Return (X, Y) of the center of cell containing provided text 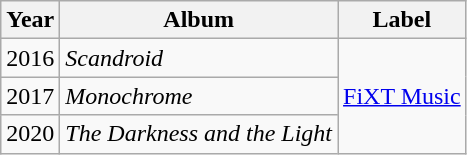
Monochrome (199, 96)
2016 (30, 58)
Year (30, 20)
Album (199, 20)
2017 (30, 96)
2020 (30, 134)
Label (402, 20)
The Darkness and the Light (199, 134)
Scandroid (199, 58)
FiXT Music (402, 96)
